Locate the cell with the specified text and output its (x, y) center coordinate. 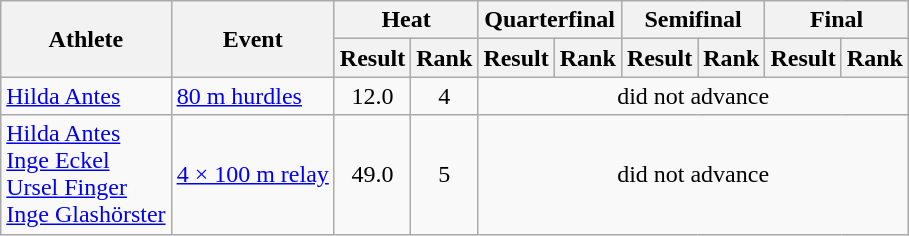
4 × 100 m relay (252, 174)
Event (252, 39)
49.0 (372, 174)
Athlete (86, 39)
Quarterfinal (550, 20)
Semifinal (693, 20)
Hilda Antes (86, 96)
5 (444, 174)
12.0 (372, 96)
Hilda AntesInge EckelUrsel FingerInge Glashörster (86, 174)
Heat (406, 20)
Final (837, 20)
4 (444, 96)
80 m hurdles (252, 96)
